Pinpoint the cell where the given text exists, returning its [X, Y] midpoint coordinate. 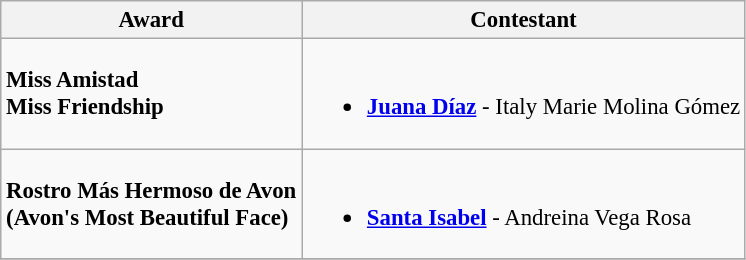
Contestant [524, 20]
Rostro Más Hermoso de Avon(Avon's Most Beautiful Face) [152, 204]
Award [152, 20]
Santa Isabel - Andreina Vega Rosa [524, 204]
Juana Díaz - Italy Marie Molina Gómez [524, 94]
Miss AmistadMiss Friendship [152, 94]
